For the text-containing cell, return its midpoint in [x, y] coordinate format. 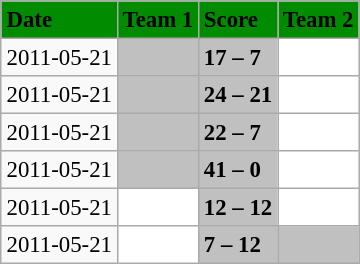
Team 1 [158, 20]
Team 2 [318, 20]
7 – 12 [238, 245]
22 – 7 [238, 133]
Date [59, 20]
12 – 12 [238, 208]
17 – 7 [238, 57]
Score [238, 20]
41 – 0 [238, 170]
24 – 21 [238, 95]
